Search for the cell housing the specified text and yield its (X, Y) center coordinate. 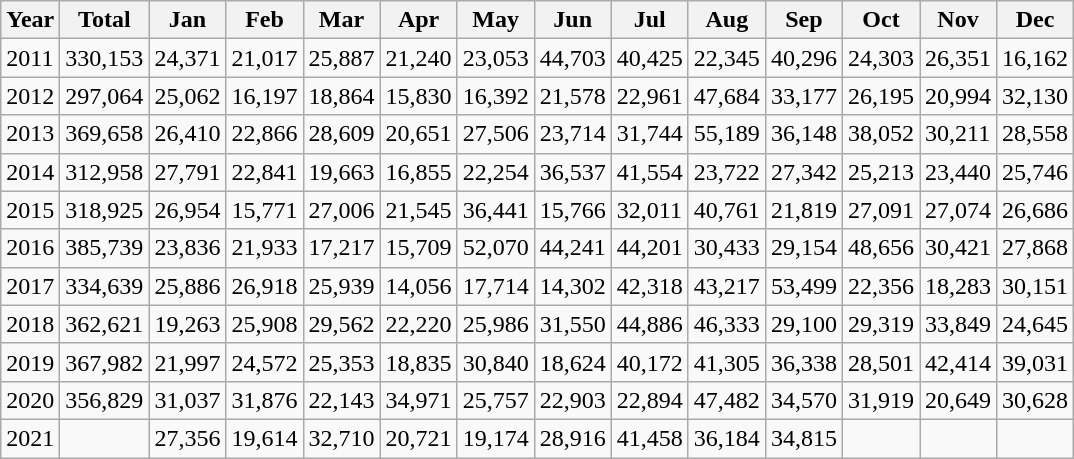
44,703 (572, 58)
26,918 (264, 286)
25,062 (188, 96)
44,886 (650, 324)
22,841 (264, 172)
312,958 (104, 172)
24,645 (1036, 324)
27,006 (342, 210)
40,761 (726, 210)
36,184 (726, 438)
30,151 (1036, 286)
Aug (726, 20)
42,414 (958, 362)
40,172 (650, 362)
31,037 (188, 400)
18,864 (342, 96)
36,537 (572, 172)
19,614 (264, 438)
25,353 (342, 362)
36,148 (804, 134)
15,771 (264, 210)
52,070 (496, 248)
47,482 (726, 400)
36,441 (496, 210)
30,433 (726, 248)
25,757 (496, 400)
32,710 (342, 438)
22,220 (418, 324)
21,545 (418, 210)
43,217 (726, 286)
21,017 (264, 58)
28,558 (1036, 134)
21,819 (804, 210)
330,153 (104, 58)
31,550 (572, 324)
Sep (804, 20)
24,303 (880, 58)
36,338 (804, 362)
2016 (30, 248)
39,031 (1036, 362)
16,392 (496, 96)
44,201 (650, 248)
297,064 (104, 96)
29,319 (880, 324)
May (496, 20)
18,283 (958, 286)
40,425 (650, 58)
26,954 (188, 210)
Dec (1036, 20)
20,649 (958, 400)
21,578 (572, 96)
29,100 (804, 324)
27,091 (880, 210)
21,933 (264, 248)
Jan (188, 20)
22,143 (342, 400)
38,052 (880, 134)
46,333 (726, 324)
2019 (30, 362)
30,211 (958, 134)
28,609 (342, 134)
30,840 (496, 362)
29,562 (342, 324)
24,572 (264, 362)
318,925 (104, 210)
30,628 (1036, 400)
Jul (650, 20)
41,305 (726, 362)
17,714 (496, 286)
334,639 (104, 286)
33,177 (804, 96)
48,656 (880, 248)
2017 (30, 286)
2021 (30, 438)
367,982 (104, 362)
25,908 (264, 324)
23,836 (188, 248)
Jun (572, 20)
41,554 (650, 172)
55,189 (726, 134)
2012 (30, 96)
31,744 (650, 134)
40,296 (804, 58)
2018 (30, 324)
47,684 (726, 96)
18,835 (418, 362)
53,499 (804, 286)
27,342 (804, 172)
19,663 (342, 172)
26,351 (958, 58)
21,240 (418, 58)
15,709 (418, 248)
385,739 (104, 248)
Apr (418, 20)
19,174 (496, 438)
26,410 (188, 134)
2011 (30, 58)
22,254 (496, 172)
15,766 (572, 210)
29,154 (804, 248)
28,916 (572, 438)
Nov (958, 20)
25,939 (342, 286)
22,903 (572, 400)
32,011 (650, 210)
20,651 (418, 134)
25,887 (342, 58)
27,506 (496, 134)
27,791 (188, 172)
41,458 (650, 438)
32,130 (1036, 96)
19,263 (188, 324)
33,849 (958, 324)
25,213 (880, 172)
31,919 (880, 400)
Feb (264, 20)
2013 (30, 134)
Mar (342, 20)
25,986 (496, 324)
14,056 (418, 286)
17,217 (342, 248)
Year (30, 20)
27,868 (1036, 248)
23,440 (958, 172)
14,302 (572, 286)
2015 (30, 210)
2014 (30, 172)
22,345 (726, 58)
34,815 (804, 438)
28,501 (880, 362)
16,197 (264, 96)
23,722 (726, 172)
42,318 (650, 286)
25,746 (1036, 172)
23,053 (496, 58)
16,855 (418, 172)
16,162 (1036, 58)
369,658 (104, 134)
21,997 (188, 362)
Total (104, 20)
2020 (30, 400)
22,866 (264, 134)
27,356 (188, 438)
34,570 (804, 400)
362,621 (104, 324)
24,371 (188, 58)
15,830 (418, 96)
30,421 (958, 248)
20,994 (958, 96)
44,241 (572, 248)
22,894 (650, 400)
22,356 (880, 286)
Oct (880, 20)
23,714 (572, 134)
34,971 (418, 400)
20,721 (418, 438)
356,829 (104, 400)
26,686 (1036, 210)
18,624 (572, 362)
27,074 (958, 210)
26,195 (880, 96)
31,876 (264, 400)
22,961 (650, 96)
25,886 (188, 286)
